Return the (X, Y) coordinate for the center point of the cell that contains the specified text.  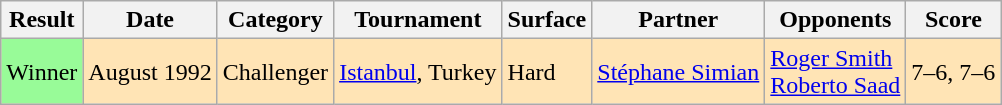
Result (42, 20)
Date (150, 20)
Istanbul, Turkey (418, 72)
Category (275, 20)
August 1992 (150, 72)
Challenger (275, 72)
Stéphane Simian (678, 72)
Partner (678, 20)
Tournament (418, 20)
Score (954, 20)
Roger Smith Roberto Saad (836, 72)
Winner (42, 72)
Hard (547, 72)
7–6, 7–6 (954, 72)
Surface (547, 20)
Opponents (836, 20)
